From the cell containing the given text, extract its center point as [X, Y] coordinate. 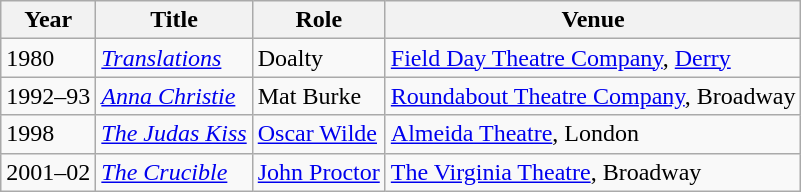
1980 [48, 58]
Doalty [318, 58]
Year [48, 20]
Venue [593, 20]
Title [174, 20]
The Judas Kiss [174, 134]
Mat Burke [318, 96]
Anna Christie [174, 96]
Role [318, 20]
Almeida Theatre, London [593, 134]
Roundabout Theatre Company, Broadway [593, 96]
John Proctor [318, 172]
The Crucible [174, 172]
1998 [48, 134]
2001–02 [48, 172]
1992–93 [48, 96]
Translations [174, 58]
Field Day Theatre Company, Derry [593, 58]
The Virginia Theatre, Broadway [593, 172]
Oscar Wilde [318, 134]
